Detect which cell encompasses the target text, then output its (x, y) center coordinate. 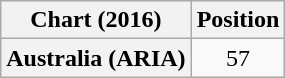
Australia (ARIA) (96, 58)
Position (238, 20)
57 (238, 58)
Chart (2016) (96, 20)
